For the text-containing cell, return its midpoint in [X, Y] coordinate format. 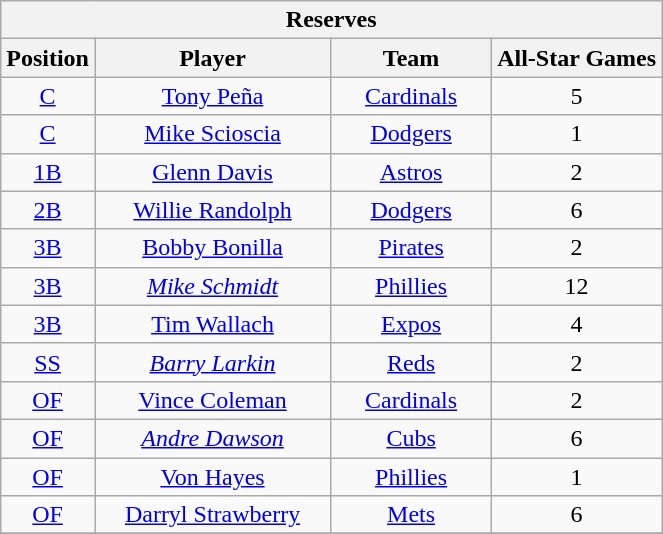
Tim Wallach [212, 324]
Von Hayes [212, 477]
Mike Schmidt [212, 286]
2B [48, 210]
Mike Scioscia [212, 134]
Reserves [332, 20]
Astros [412, 172]
Player [212, 58]
Reds [412, 362]
Team [412, 58]
Mets [412, 515]
1B [48, 172]
4 [577, 324]
Willie Randolph [212, 210]
Tony Peña [212, 96]
Expos [412, 324]
12 [577, 286]
Pirates [412, 248]
Vince Coleman [212, 400]
Darryl Strawberry [212, 515]
Position [48, 58]
5 [577, 96]
Andre Dawson [212, 438]
Glenn Davis [212, 172]
Bobby Bonilla [212, 248]
Barry Larkin [212, 362]
Cubs [412, 438]
All-Star Games [577, 58]
SS [48, 362]
